Provide the [X, Y] coordinate of the cell's center where the given text is located.  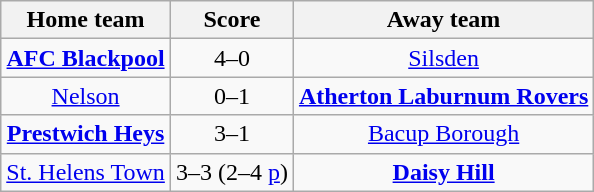
Away team [443, 20]
Atherton Laburnum Rovers [443, 96]
Silsden [443, 58]
AFC Blackpool [86, 58]
0–1 [232, 96]
4–0 [232, 58]
Daisy Hill [443, 172]
Bacup Borough [443, 134]
St. Helens Town [86, 172]
Home team [86, 20]
3–1 [232, 134]
3–3 (2–4 p) [232, 172]
Score [232, 20]
Nelson [86, 96]
Prestwich Heys [86, 134]
